For the text-containing cell, return its midpoint in (X, Y) coordinate format. 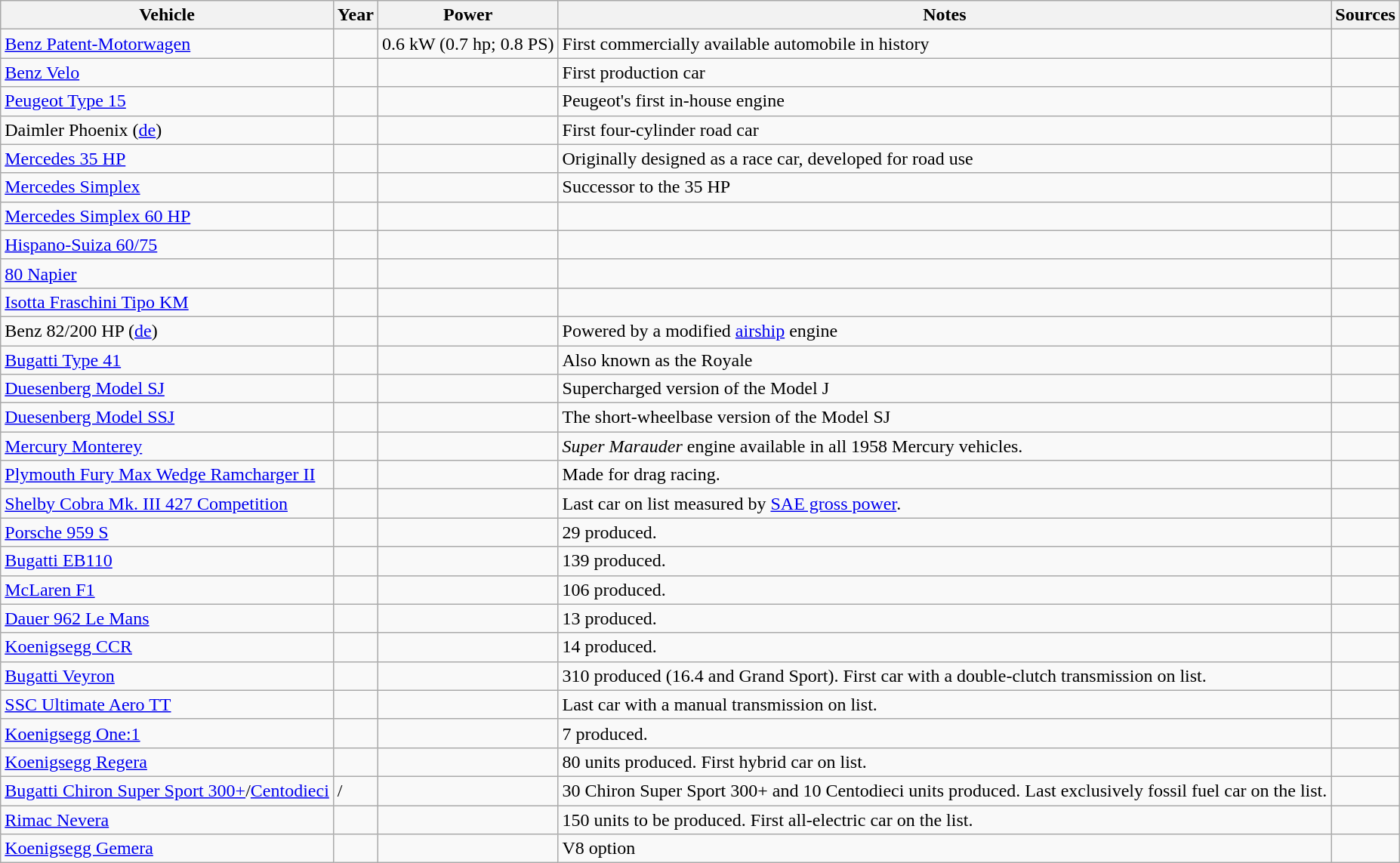
Originally designed as a race car, developed for road use (945, 159)
Koenigsegg Regera (168, 762)
Benz Patent-Motorwagen (168, 44)
Power (468, 15)
Isotta Fraschini Tipo KM (168, 302)
Duesenberg Model SJ (168, 389)
13 produced. (945, 618)
139 produced. (945, 561)
Koenigsegg One:1 (168, 733)
First commercially available automobile in history (945, 44)
SSC Ultimate Aero TT (168, 704)
Year (355, 15)
Sources (1365, 15)
7 produced. (945, 733)
Peugeot Type 15 (168, 101)
150 units to be produced. First all-electric car on the list. (945, 819)
Mercedes 35 HP (168, 159)
/ (355, 791)
Mercury Monterey (168, 446)
Supercharged version of the Model J (945, 389)
Bugatti Chiron Super Sport 300+/Centodieci (168, 791)
Mercedes Simplex 60 HP (168, 216)
Mercedes Simplex (168, 187)
Shelby Cobra Mk. III 427 Competition (168, 504)
Also known as the Royale (945, 360)
Last car with a manual transmission on list. (945, 704)
106 produced. (945, 590)
Duesenberg Model SSJ (168, 418)
Hispano-Suiza 60/75 (168, 245)
Daimler Phoenix (de) (168, 130)
V8 option (945, 849)
Bugatti Type 41 (168, 360)
0.6 kW (0.7 hp; 0.8 PS) (468, 44)
First four-cylinder road car (945, 130)
Powered by a modified airship engine (945, 331)
Koenigsegg CCR (168, 647)
14 produced. (945, 647)
The short-wheelbase version of the Model SJ (945, 418)
Rimac Nevera (168, 819)
McLaren F1 (168, 590)
Made for drag racing. (945, 475)
Peugeot's first in-house engine (945, 101)
29 produced. (945, 532)
Porsche 959 S (168, 532)
Vehicle (168, 15)
Dauer 962 Le Mans (168, 618)
310 produced (16.4 and Grand Sport). First car with a double-clutch transmission on list. (945, 676)
Plymouth Fury Max Wedge Ramcharger II (168, 475)
Benz Velo (168, 72)
Successor to the 35 HP (945, 187)
30 Chiron Super Sport 300+ and 10 Centodieci units produced. Last exclusively fossil fuel car on the list. (945, 791)
First production car (945, 72)
Bugatti EB110 (168, 561)
Benz 82/200 HP (de) (168, 331)
Notes (945, 15)
Bugatti Veyron (168, 676)
80 units produced. First hybrid car on list. (945, 762)
Koenigsegg Gemera (168, 849)
Last car on list measured by SAE gross power. (945, 504)
Super Marauder engine available in all 1958 Mercury vehicles. (945, 446)
80 Napier (168, 273)
